Locate the cell with the specified text and output its [X, Y] center coordinate. 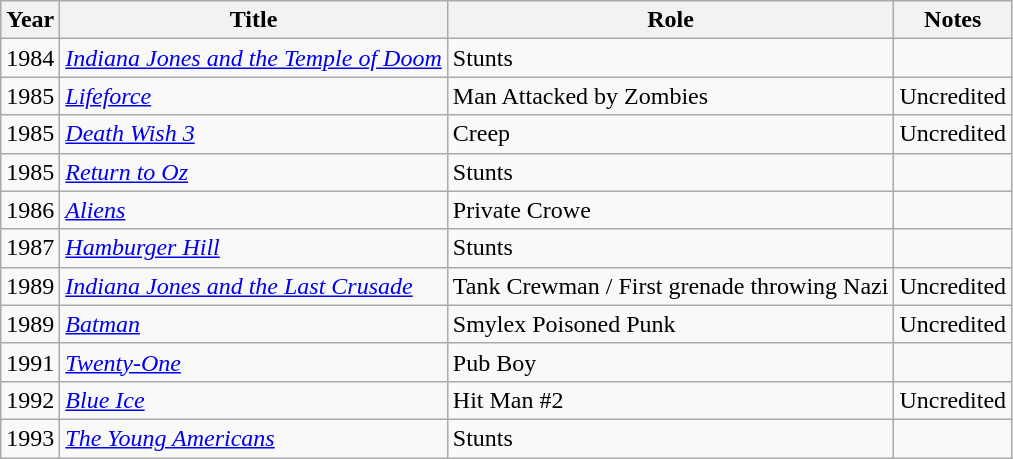
Aliens [254, 210]
Smylex Poisoned Punk [670, 324]
Role [670, 20]
1986 [30, 210]
Title [254, 20]
Twenty-One [254, 362]
Indiana Jones and the Last Crusade [254, 286]
Return to Oz [254, 172]
1987 [30, 248]
Year [30, 20]
Creep [670, 134]
Death Wish 3 [254, 134]
The Young Americans [254, 438]
1993 [30, 438]
Blue Ice [254, 400]
Indiana Jones and the Temple of Doom [254, 58]
Man Attacked by Zombies [670, 96]
Notes [953, 20]
Pub Boy [670, 362]
1991 [30, 362]
Hit Man #2 [670, 400]
1992 [30, 400]
Hamburger Hill [254, 248]
1984 [30, 58]
Lifeforce [254, 96]
Private Crowe [670, 210]
Batman [254, 324]
Tank Crewman / First grenade throwing Nazi [670, 286]
